Capture the cell that displays the provided text and extract its (X, Y) central coordinate. 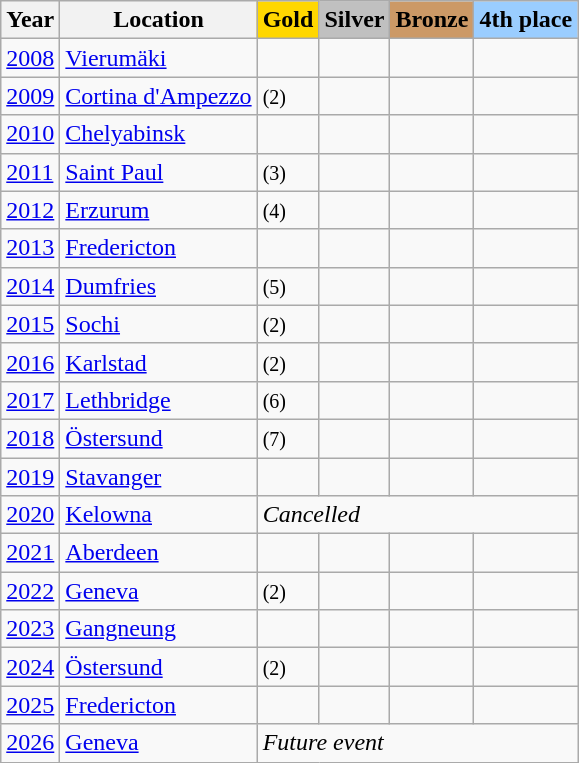
2020 (30, 515)
2015 (30, 324)
2009 (30, 96)
2023 (30, 629)
2014 (30, 286)
2008 (30, 58)
Cortina d'Ampezzo (158, 96)
2024 (30, 667)
2021 (30, 553)
Dumfries (158, 286)
2018 (30, 438)
Gold (288, 20)
2013 (30, 248)
2019 (30, 477)
Cancelled (418, 515)
Vierumäki (158, 58)
2016 (30, 362)
Aberdeen (158, 553)
2025 (30, 705)
Silver (354, 20)
Lethbridge (158, 400)
Saint Paul (158, 172)
Location (158, 20)
2017 (30, 400)
2010 (30, 134)
4th place (526, 20)
2022 (30, 591)
Karlstad (158, 362)
Erzurum (158, 210)
(3) (288, 172)
(4) (288, 210)
(5) (288, 286)
Year (30, 20)
2012 (30, 210)
2026 (30, 743)
Gangneung (158, 629)
Bronze (432, 20)
(7) (288, 438)
Kelowna (158, 515)
Future event (418, 743)
2011 (30, 172)
Chelyabinsk (158, 134)
Sochi (158, 324)
(6) (288, 400)
Stavanger (158, 477)
